Output the (x, y) coordinate of the center of the cell containing the given text.  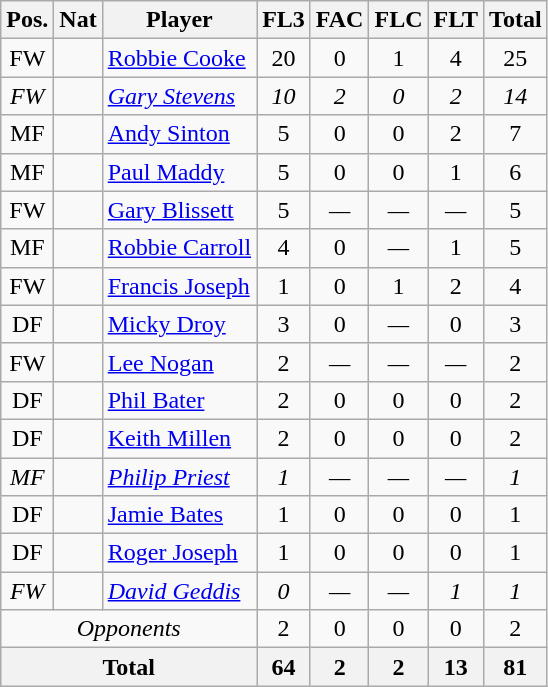
6 (516, 172)
20 (284, 58)
Lee Nogan (179, 362)
Philip Priest (179, 477)
10 (284, 96)
Robbie Cooke (179, 58)
64 (284, 667)
Andy Sinton (179, 134)
Opponents (129, 629)
Keith Millen (179, 438)
Paul Maddy (179, 172)
Francis Joseph (179, 286)
Player (179, 20)
FLC (398, 20)
Gary Stevens (179, 96)
Jamie Bates (179, 515)
Roger Joseph (179, 553)
13 (456, 667)
Micky Droy (179, 324)
Gary Blissett (179, 210)
25 (516, 58)
81 (516, 667)
FL3 (284, 20)
7 (516, 134)
Robbie Carroll (179, 248)
Phil Bater (179, 400)
David Geddis (179, 591)
FAC (340, 20)
FLT (456, 20)
14 (516, 96)
Pos. (28, 20)
Nat (78, 20)
